Search for the cell housing the specified text and yield its [X, Y] center coordinate. 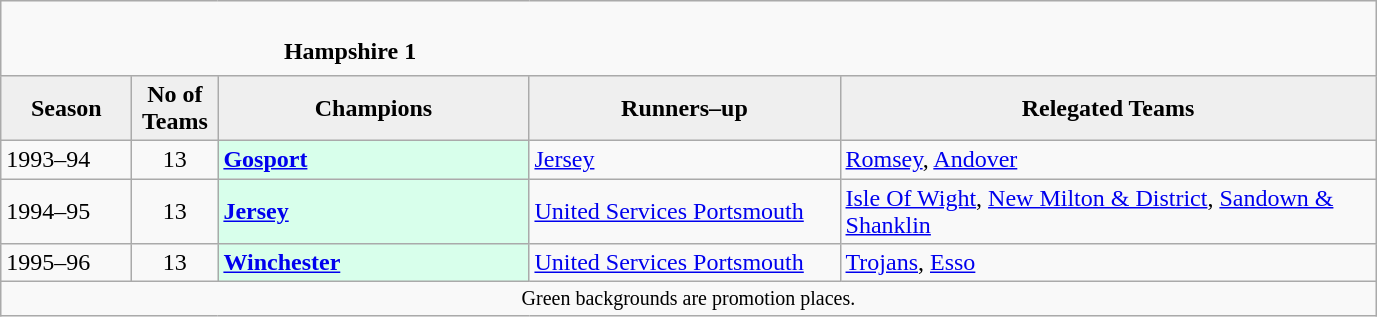
Season [66, 108]
Romsey, Andover [1108, 159]
No of Teams [175, 108]
Runners–up [684, 108]
Relegated Teams [1108, 108]
Isle Of Wight, New Milton & District, Sandown & Shanklin [1108, 210]
1993–94 [66, 159]
Gosport [374, 159]
Green backgrounds are promotion places. [688, 298]
Trojans, Esso [1108, 263]
1994–95 [66, 210]
Winchester [374, 263]
1995–96 [66, 263]
Champions [374, 108]
